Provide the (X, Y) coordinate of the cell's center where the given text is located.  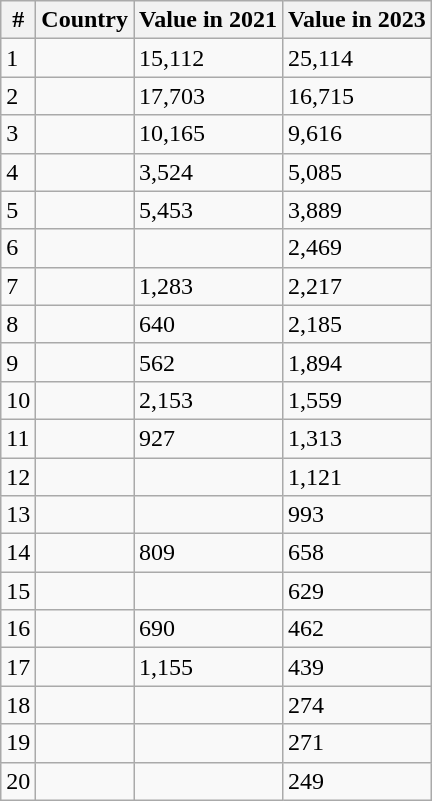
809 (208, 553)
1,894 (356, 362)
3 (18, 134)
5 (18, 210)
9 (18, 362)
25,114 (356, 58)
9,616 (356, 134)
Country (85, 20)
16 (18, 629)
274 (356, 705)
# (18, 20)
439 (356, 667)
7 (18, 286)
12 (18, 477)
13 (18, 515)
10,165 (208, 134)
927 (208, 438)
17 (18, 667)
15,112 (208, 58)
5,085 (356, 172)
15 (18, 591)
16,715 (356, 96)
4 (18, 172)
Value in 2023 (356, 20)
271 (356, 743)
1,283 (208, 286)
2,469 (356, 248)
18 (18, 705)
11 (18, 438)
462 (356, 629)
629 (356, 591)
1,121 (356, 477)
20 (18, 781)
19 (18, 743)
1,155 (208, 667)
8 (18, 324)
10 (18, 400)
1 (18, 58)
17,703 (208, 96)
2,185 (356, 324)
2 (18, 96)
6 (18, 248)
993 (356, 515)
640 (208, 324)
658 (356, 553)
14 (18, 553)
3,889 (356, 210)
1,313 (356, 438)
690 (208, 629)
2,153 (208, 400)
1,559 (356, 400)
Value in 2021 (208, 20)
249 (356, 781)
3,524 (208, 172)
2,217 (356, 286)
5,453 (208, 210)
562 (208, 362)
